From the cell containing the given text, extract its center point as (x, y) coordinate. 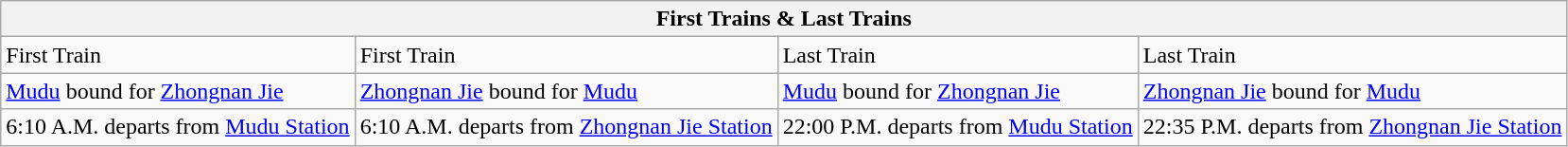
22:00 P.M. departs from Mudu Station (957, 127)
6:10 A.M. departs from Zhongnan Jie Station (566, 127)
6:10 A.M. departs from Mudu Station (178, 127)
First Trains & Last Trains (784, 19)
22:35 P.M. departs from Zhongnan Jie Station (1352, 127)
